Identify which cell holds the provided text, then report its (X, Y) central coordinate. 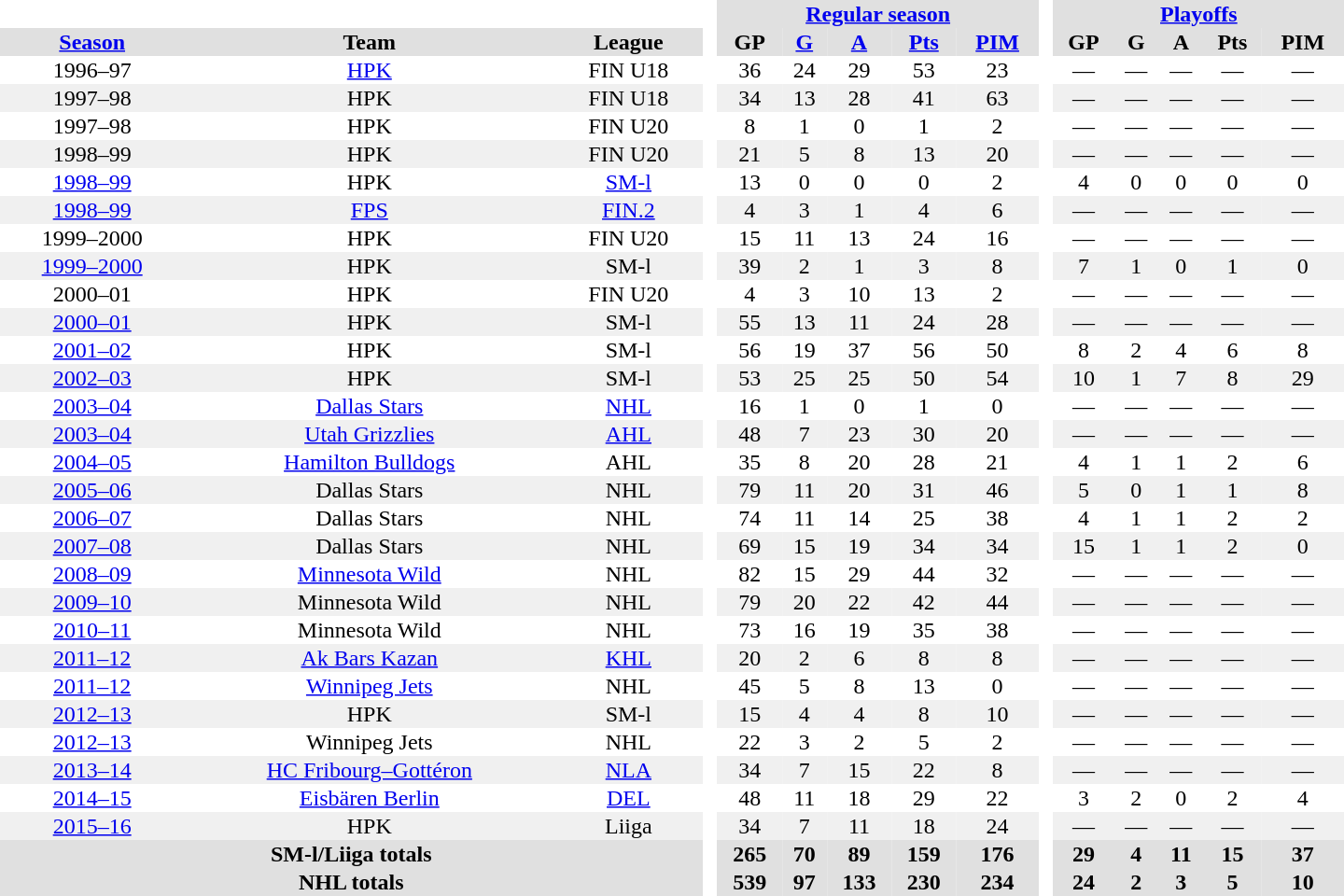
FPS (370, 210)
63 (997, 98)
2001–02 (91, 350)
Team (370, 42)
2006–07 (91, 518)
League (628, 42)
39 (749, 266)
2007–08 (91, 546)
89 (859, 854)
133 (859, 882)
176 (997, 854)
159 (924, 854)
Liiga (628, 826)
32 (997, 574)
73 (749, 630)
FIN.2 (628, 210)
NLA (628, 770)
14 (859, 518)
DEL (628, 798)
30 (924, 434)
539 (749, 882)
Hamilton Bulldogs (370, 462)
Season (91, 42)
2004–05 (91, 462)
2009–10 (91, 602)
54 (997, 378)
HC Fribourg–Gottéron (370, 770)
Utah Grizzlies (370, 434)
2010–11 (91, 630)
2013–14 (91, 770)
SM-l/Liiga totals (351, 854)
1996–97 (91, 70)
41 (924, 98)
82 (749, 574)
55 (749, 322)
Eisbären Berlin (370, 798)
Ak Bars Kazan (370, 658)
69 (749, 546)
2002–03 (91, 378)
NHL totals (351, 882)
2005–06 (91, 490)
2015–16 (91, 826)
70 (805, 854)
74 (749, 518)
2014–15 (91, 798)
265 (749, 854)
42 (924, 602)
36 (749, 70)
234 (997, 882)
2008–09 (91, 574)
Regular season (877, 14)
230 (924, 882)
Playoffs (1198, 14)
31 (924, 490)
45 (749, 686)
97 (805, 882)
KHL (628, 658)
46 (997, 490)
